Return the (X, Y) coordinate for the center point of the cell that contains the specified text.  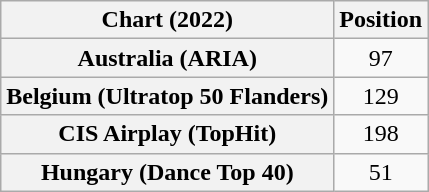
Position (381, 20)
97 (381, 58)
51 (381, 172)
Australia (ARIA) (168, 58)
CIS Airplay (TopHit) (168, 134)
Chart (2022) (168, 20)
Hungary (Dance Top 40) (168, 172)
198 (381, 134)
129 (381, 96)
Belgium (Ultratop 50 Flanders) (168, 96)
